Extract the (x, y) coordinate from the center of the cell holding the provided text.  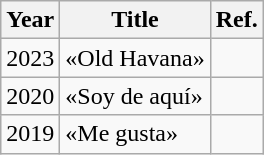
2019 (30, 134)
Title (135, 20)
2020 (30, 96)
2023 (30, 58)
«Soy de aquí» (135, 96)
Year (30, 20)
«Old Havana» (135, 58)
Ref. (236, 20)
«Me gusta» (135, 134)
